Output the (X, Y) coordinate of the center of the cell containing the given text.  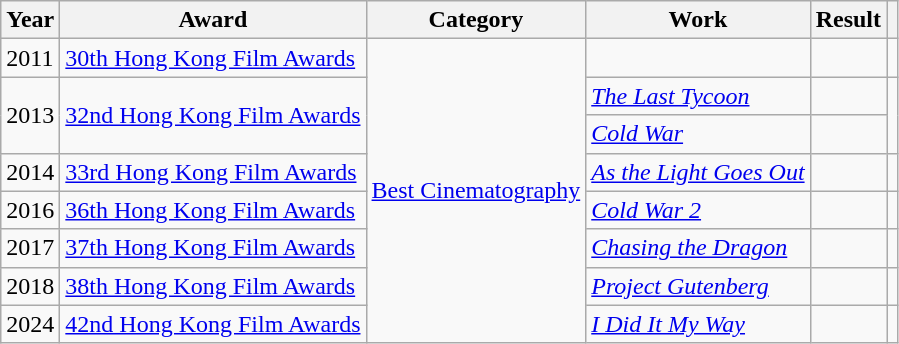
2024 (30, 324)
2016 (30, 210)
I Did It My Way (698, 324)
30th Hong Kong Film Awards (213, 58)
2017 (30, 248)
Project Gutenberg (698, 286)
32nd Hong Kong Film Awards (213, 115)
2013 (30, 115)
Work (698, 20)
Year (30, 20)
42nd Hong Kong Film Awards (213, 324)
2018 (30, 286)
The Last Tycoon (698, 96)
2014 (30, 172)
38th Hong Kong Film Awards (213, 286)
33rd Hong Kong Film Awards (213, 172)
37th Hong Kong Film Awards (213, 248)
2011 (30, 58)
Chasing the Dragon (698, 248)
As the Light Goes Out (698, 172)
Award (213, 20)
Cold War (698, 134)
Best Cinematography (476, 191)
Result (848, 20)
Cold War 2 (698, 210)
Category (476, 20)
36th Hong Kong Film Awards (213, 210)
